Return (x, y) of the center of cell containing provided text 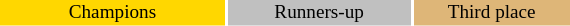
Third place (492, 13)
Runners-up (319, 13)
Champions (112, 13)
